Identify which cell holds the provided text, then report its (X, Y) central coordinate. 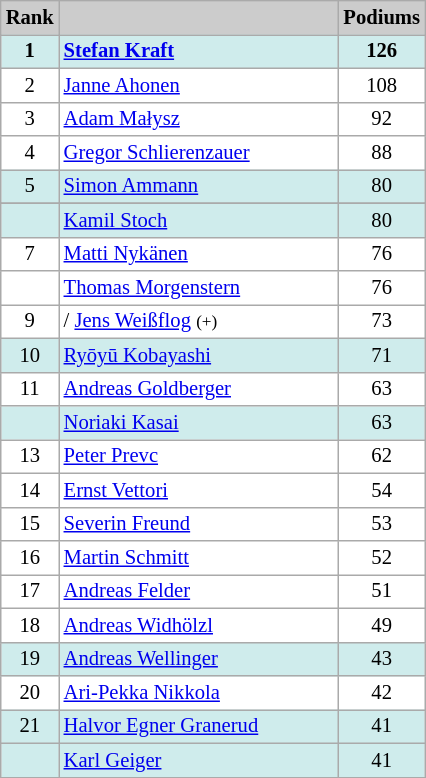
Andreas Widhölzl (199, 625)
Andreas Wellinger (199, 659)
2 (30, 85)
4 (30, 153)
Matti Nykänen (199, 254)
15 (30, 524)
52 (382, 557)
62 (382, 456)
126 (382, 51)
Ryōyū Kobayashi (199, 355)
Peter Prevc (199, 456)
Kamil Stoch (199, 220)
Ernst Vettori (199, 490)
/ Jens Weißflog (+) (199, 321)
5 (30, 186)
Severin Freund (199, 524)
Rank (30, 17)
Podiums (382, 17)
53 (382, 524)
54 (382, 490)
Karl Geiger (199, 760)
Janne Ahonen (199, 85)
108 (382, 85)
21 (30, 726)
19 (30, 659)
43 (382, 659)
Andreas Goldberger (199, 389)
3 (30, 119)
Gregor Schlierenzauer (199, 153)
10 (30, 355)
Noriaki Kasai (199, 423)
17 (30, 591)
18 (30, 625)
Halvor Egner Granerud (199, 726)
13 (30, 456)
7 (30, 254)
51 (382, 591)
92 (382, 119)
Martin Schmitt (199, 557)
20 (30, 693)
16 (30, 557)
Adam Małysz (199, 119)
71 (382, 355)
49 (382, 625)
14 (30, 490)
Ari-Pekka Nikkola (199, 693)
Thomas Morgenstern (199, 287)
9 (30, 321)
73 (382, 321)
Andreas Felder (199, 591)
42 (382, 693)
Simon Ammann (199, 186)
88 (382, 153)
11 (30, 389)
1 (30, 51)
Stefan Kraft (199, 51)
